Output the (x, y) coordinate of the center of the cell containing the given text.  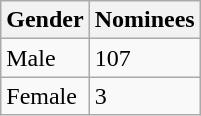
Gender (45, 20)
107 (144, 58)
Female (45, 96)
3 (144, 96)
Nominees (144, 20)
Male (45, 58)
